Output the (x, y) coordinate of the center of the cell containing the given text.  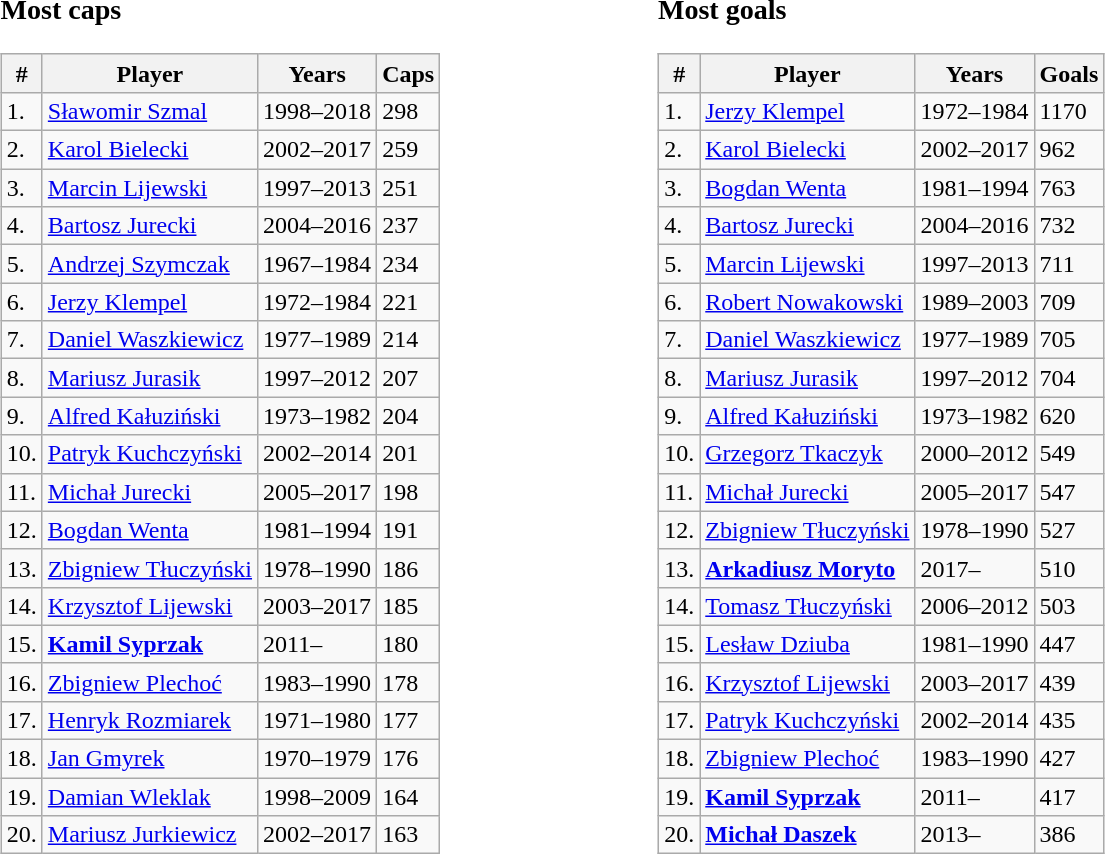
180 (408, 644)
2006–2012 (974, 606)
447 (1069, 644)
251 (408, 188)
1989–2003 (974, 302)
237 (408, 226)
201 (408, 454)
547 (1069, 492)
Robert Nowakowski (808, 302)
2017– (974, 568)
Arkadiusz Moryto (808, 568)
204 (408, 416)
Andrzej Szymczak (150, 264)
549 (1069, 454)
417 (1069, 797)
259 (408, 150)
Mariusz Jurkiewicz (150, 835)
705 (1069, 340)
164 (408, 797)
763 (1069, 188)
711 (1069, 264)
Michał Daszek (808, 835)
435 (1069, 720)
1998–2018 (318, 111)
177 (408, 720)
178 (408, 682)
176 (408, 759)
1998–2009 (318, 797)
198 (408, 492)
207 (408, 378)
Damian Wleklak (150, 797)
Sławomir Szmal (150, 111)
163 (408, 835)
Henryk Rozmiarek (150, 720)
1170 (1069, 111)
510 (1069, 568)
2013– (974, 835)
386 (1069, 835)
185 (408, 606)
1971–1980 (318, 720)
Tomasz Tłuczyński (808, 606)
186 (408, 568)
221 (408, 302)
962 (1069, 150)
527 (1069, 530)
Caps (408, 73)
503 (1069, 606)
2000–2012 (974, 454)
704 (1069, 378)
732 (1069, 226)
1967–1984 (318, 264)
427 (1069, 759)
Goals (1069, 73)
214 (408, 340)
Lesław Dziuba (808, 644)
620 (1069, 416)
439 (1069, 682)
191 (408, 530)
1981–1990 (974, 644)
Jan Gmyrek (150, 759)
709 (1069, 302)
234 (408, 264)
Grzegorz Tkaczyk (808, 454)
1970–1979 (318, 759)
298 (408, 111)
